Pinpoint the cell where the given text exists, returning its (X, Y) midpoint coordinate. 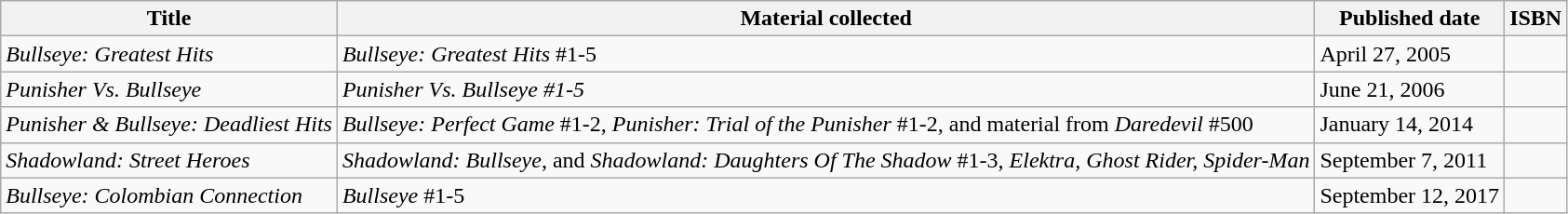
Bullseye #1-5 (825, 195)
Punisher & Bullseye: Deadliest Hits (169, 125)
September 7, 2011 (1410, 160)
Bullseye: Perfect Game #1-2, Punisher: Trial of the Punisher #1-2, and material from Daredevil #500 (825, 125)
Bullseye: Greatest Hits (169, 54)
April 27, 2005 (1410, 54)
June 21, 2006 (1410, 89)
Bullseye: Colombian Connection (169, 195)
Punisher Vs. Bullseye #1-5 (825, 89)
Title (169, 19)
Shadowland: Street Heroes (169, 160)
ISBN (1535, 19)
September 12, 2017 (1410, 195)
January 14, 2014 (1410, 125)
Punisher Vs. Bullseye (169, 89)
Published date (1410, 19)
Material collected (825, 19)
Bullseye: Greatest Hits #1-5 (825, 54)
Shadowland: Bullseye, and Shadowland: Daughters Of The Shadow #1-3, Elektra, Ghost Rider, Spider-Man (825, 160)
